Return the (X, Y) coordinate for the center point of the cell that contains the specified text.  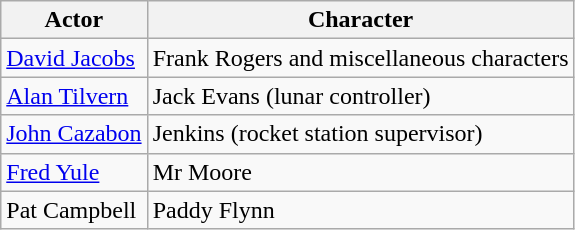
Frank Rogers and miscellaneous characters (360, 58)
Jack Evans (lunar controller) (360, 96)
John Cazabon (74, 134)
Jenkins (rocket station supervisor) (360, 134)
Character (360, 20)
Fred Yule (74, 172)
Pat Campbell (74, 210)
Mr Moore (360, 172)
Alan Tilvern (74, 96)
Paddy Flynn (360, 210)
David Jacobs (74, 58)
Actor (74, 20)
